Output the (x, y) coordinate of the center of the cell containing the given text.  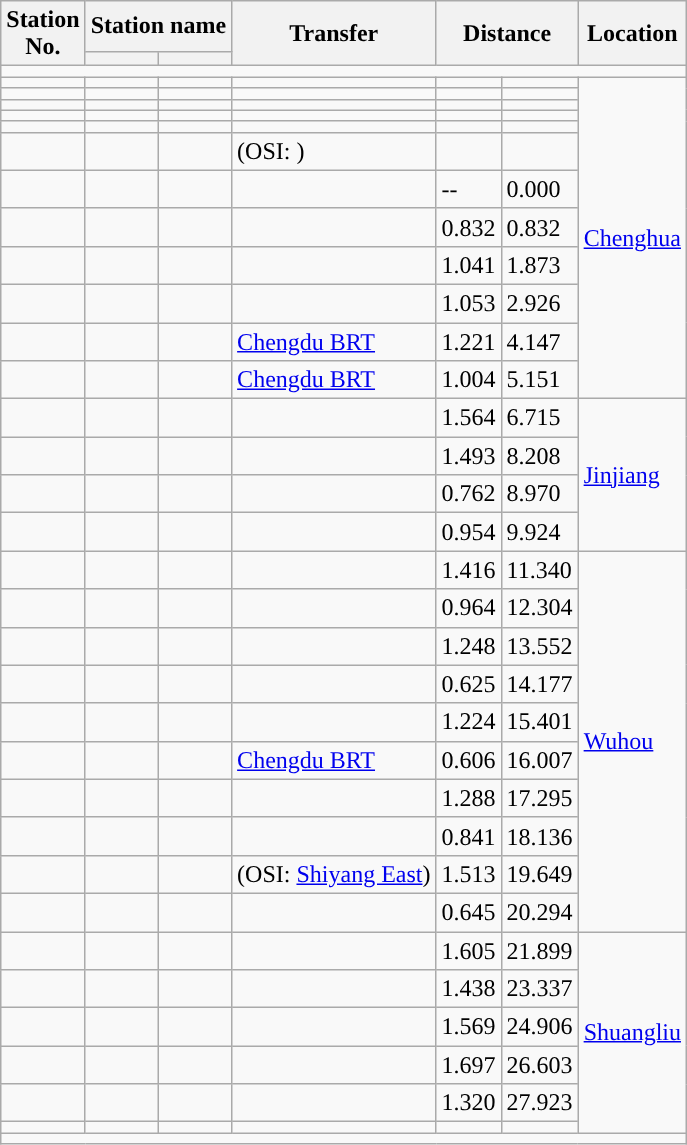
1.053 (468, 303)
0.625 (468, 684)
0.762 (468, 494)
11.340 (540, 570)
1.221 (468, 341)
1.605 (468, 951)
16.007 (540, 760)
26.603 (540, 1065)
12.304 (540, 608)
5.151 (540, 380)
6.715 (540, 418)
4.147 (540, 341)
1.224 (468, 722)
StationNo. (43, 34)
0.606 (468, 760)
Jinjiang (632, 475)
Chenghua (632, 238)
1.493 (468, 456)
19.649 (540, 874)
13.552 (540, 646)
9.924 (540, 532)
1.004 (468, 380)
24.906 (540, 1027)
Location (632, 34)
27.923 (540, 1103)
23.337 (540, 989)
Distance (507, 34)
(OSI: ) (334, 151)
18.136 (540, 836)
20.294 (540, 912)
0.954 (468, 532)
1.513 (468, 874)
0.964 (468, 608)
1.697 (468, 1065)
1.569 (468, 1027)
0.000 (540, 189)
1.288 (468, 798)
14.177 (540, 684)
1.438 (468, 989)
21.899 (540, 951)
(OSI: Shiyang East) (334, 874)
Wuhou (632, 742)
17.295 (540, 798)
0.645 (468, 912)
1.041 (468, 265)
Shuangliu (632, 1032)
2.926 (540, 303)
1.564 (468, 418)
1.416 (468, 570)
1.320 (468, 1103)
Station name (158, 26)
15.401 (540, 722)
0.841 (468, 836)
8.208 (540, 456)
-- (468, 189)
1.873 (540, 265)
8.970 (540, 494)
1.248 (468, 646)
Transfer (334, 34)
